Find where the given text appears and provide that cell's center as (X, Y) coordinate. 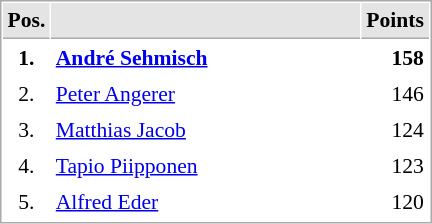
123 (396, 165)
5. (26, 201)
1. (26, 57)
4. (26, 165)
Peter Angerer (206, 93)
Points (396, 21)
Alfred Eder (206, 201)
Tapio Piipponen (206, 165)
120 (396, 201)
3. (26, 129)
146 (396, 93)
124 (396, 129)
2. (26, 93)
André Sehmisch (206, 57)
Pos. (26, 21)
Matthias Jacob (206, 129)
158 (396, 57)
